Provide the (x, y) coordinate of the cell's center where the given text is located.  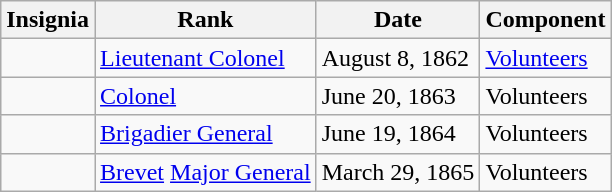
Insignia (48, 20)
March 29, 1865 (398, 172)
Brigadier General (206, 134)
Rank (206, 20)
Date (398, 20)
Brevet Major General (206, 172)
June 20, 1863 (398, 96)
June 19, 1864 (398, 134)
August 8, 1862 (398, 58)
Lieutenant Colonel (206, 58)
Component (546, 20)
Colonel (206, 96)
